For the text-containing cell, return its midpoint in [x, y] coordinate format. 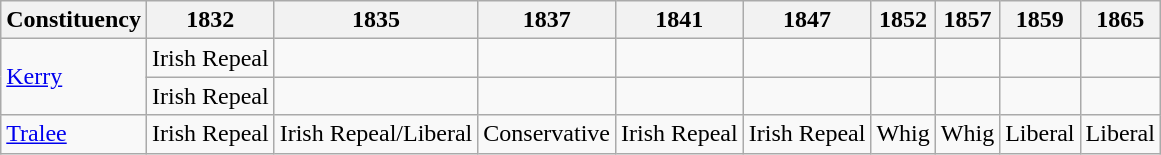
1852 [903, 20]
Tralee [74, 134]
Conservative [547, 134]
1847 [807, 20]
1835 [376, 20]
Constituency [74, 20]
1865 [1120, 20]
1857 [967, 20]
Irish Repeal/Liberal [376, 134]
1837 [547, 20]
1859 [1040, 20]
1832 [210, 20]
Kerry [74, 77]
1841 [680, 20]
